From the cell containing the given text, extract its center point as (X, Y) coordinate. 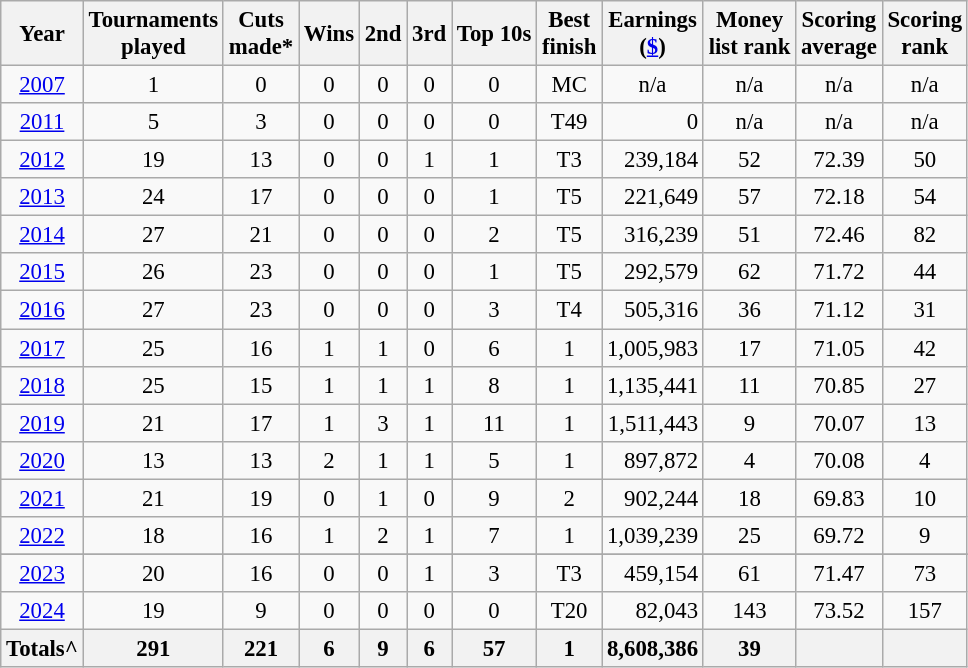
24 (153, 197)
36 (749, 310)
2018 (42, 385)
73.52 (840, 611)
MC (570, 85)
1,135,441 (653, 385)
15 (260, 385)
221 (260, 648)
2017 (42, 348)
2019 (42, 423)
2007 (42, 85)
71.72 (840, 273)
31 (924, 310)
7 (494, 536)
44 (924, 273)
70.85 (840, 385)
157 (924, 611)
2nd (382, 34)
Top 10s (494, 34)
221,649 (653, 197)
39 (749, 648)
Best finish (570, 34)
50 (924, 160)
82,043 (653, 611)
82 (924, 235)
62 (749, 273)
1,005,983 (653, 348)
239,184 (653, 160)
10 (924, 498)
316,239 (653, 235)
897,872 (653, 460)
52 (749, 160)
2024 (42, 611)
143 (749, 611)
8 (494, 385)
71.47 (840, 573)
291 (153, 648)
Cuts made* (260, 34)
Scoringrank (924, 34)
2021 (42, 498)
Wins (330, 34)
T20 (570, 611)
61 (749, 573)
2012 (42, 160)
72.18 (840, 197)
42 (924, 348)
26 (153, 273)
3rd (430, 34)
2011 (42, 122)
902,244 (653, 498)
2016 (42, 310)
Year (42, 34)
70.08 (840, 460)
Scoring average (840, 34)
72.39 (840, 160)
69.72 (840, 536)
70.07 (840, 423)
71.05 (840, 348)
51 (749, 235)
2014 (42, 235)
1,039,239 (653, 536)
Money list rank (749, 34)
72.46 (840, 235)
2015 (42, 273)
69.83 (840, 498)
2022 (42, 536)
505,316 (653, 310)
T4 (570, 310)
2013 (42, 197)
T49 (570, 122)
Tournaments played (153, 34)
2020 (42, 460)
292,579 (653, 273)
71.12 (840, 310)
Earnings($) (653, 34)
73 (924, 573)
2023 (42, 573)
Totals^ (42, 648)
8,608,386 (653, 648)
20 (153, 573)
459,154 (653, 573)
1,511,443 (653, 423)
54 (924, 197)
